Output the [x, y] coordinate of the center of the cell containing the given text.  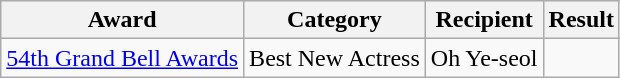
Recipient [484, 20]
Award [122, 20]
Best New Actress [335, 58]
Category [335, 20]
54th Grand Bell Awards [122, 58]
Result [581, 20]
Oh Ye-seol [484, 58]
